From the cell containing the given text, extract its center point as (X, Y) coordinate. 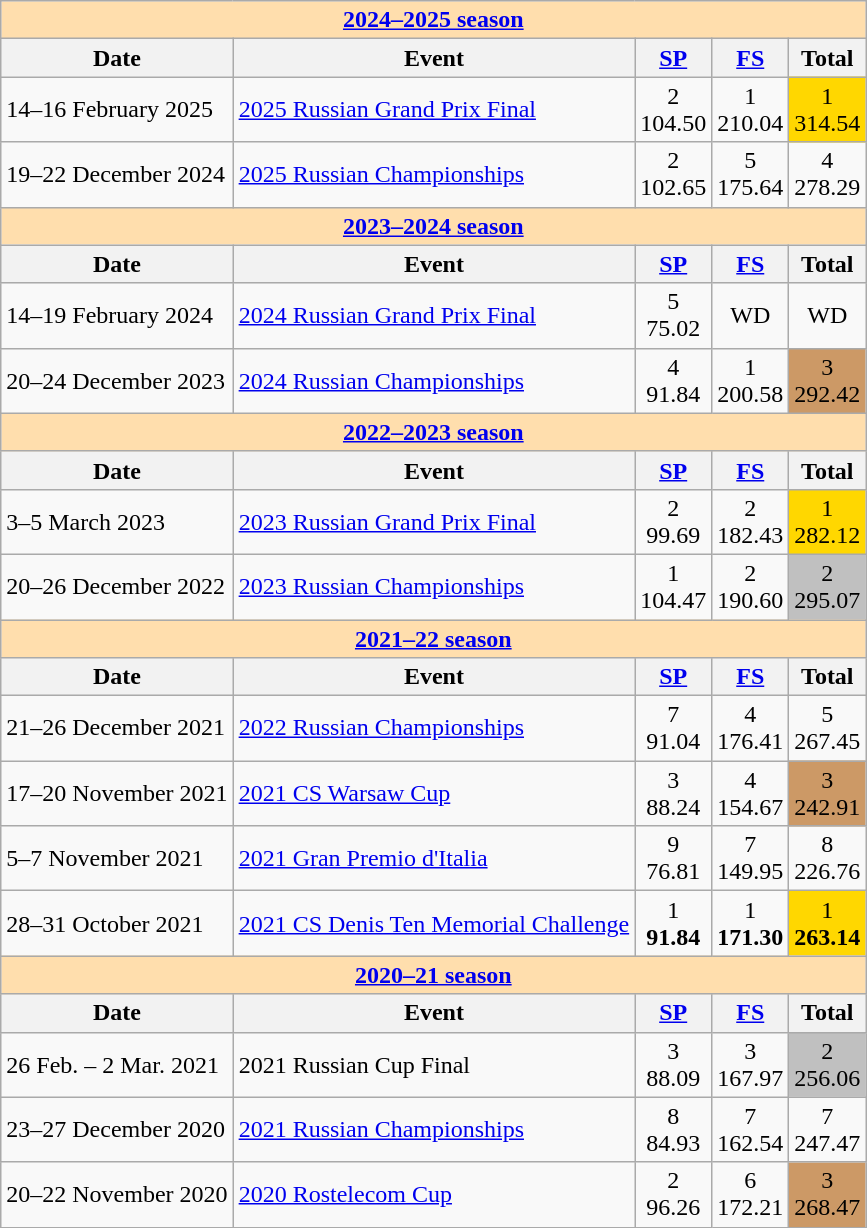
2023 Russian Championships (434, 586)
1 263.14 (828, 924)
7247.47 (828, 1130)
9 76.81 (674, 858)
14–16 February 2025 (117, 110)
8 226.76 (828, 858)
2023–2024 season (434, 226)
2025 Russian Grand Prix Final (434, 110)
2021 CS Warsaw Cup (434, 794)
4 91.84 (674, 380)
7 149.95 (750, 858)
19–22 December 2024 (117, 174)
7162.54 (750, 1130)
2021 Russian Championships (434, 1130)
20–26 December 2022 (117, 586)
2020 Rostelecom Cup (434, 1194)
2 102.65 (674, 174)
2 99.69 (674, 522)
1 200.58 (750, 380)
1 104.47 (674, 586)
4 176.41 (750, 728)
4 154.67 (750, 794)
7 91.04 (674, 728)
28–31 October 2021 (117, 924)
4 278.29 (828, 174)
3–5 March 2023 (117, 522)
26 Feb. – 2 Mar. 2021 (117, 1064)
2022 Russian Championships (434, 728)
2 295.07 (828, 586)
2 182.43 (750, 522)
20–24 December 2023 (117, 380)
1 91.84 (674, 924)
1 210.04 (750, 110)
3 268.47 (828, 1194)
2022–2023 season (434, 432)
23–27 December 2020 (117, 1130)
3 292.42 (828, 380)
2021 Russian Cup Final (434, 1064)
5 267.45 (828, 728)
2025 Russian Championships (434, 174)
3 88.24 (674, 794)
14–19 February 2024 (117, 316)
3 167.97 (750, 1064)
2 256.06 (828, 1064)
3 88.09 (674, 1064)
2021 Gran Premio d'Italia (434, 858)
2 190.60 (750, 586)
2020–21 season (434, 975)
2024 Russian Grand Prix Final (434, 316)
3 242.91 (828, 794)
5 75.02 (674, 316)
2024 Russian Championships (434, 380)
5 175.64 (750, 174)
1 282.12 (828, 522)
5–7 November 2021 (117, 858)
1 314.54 (828, 110)
2021–22 season (434, 639)
2021 CS Denis Ten Memorial Challenge (434, 924)
17–20 November 2021 (117, 794)
6 172.21 (750, 1194)
2023 Russian Grand Prix Final (434, 522)
8 84.93 (674, 1130)
2024–2025 season (434, 20)
20–22 November 2020 (117, 1194)
2 96.26 (674, 1194)
1 171.30 (750, 924)
21–26 December 2021 (117, 728)
2 104.50 (674, 110)
